Find where the given text appears and provide that cell's center as (X, Y) coordinate. 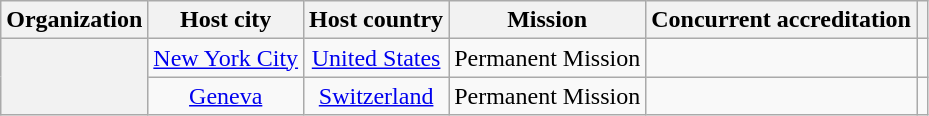
Concurrent accreditation (782, 20)
Host country (376, 20)
Host city (226, 20)
United States (376, 58)
Organization (74, 20)
Geneva (226, 96)
Switzerland (376, 96)
New York City (226, 58)
Mission (548, 20)
